Detect which cell encompasses the target text, then output its (X, Y) center coordinate. 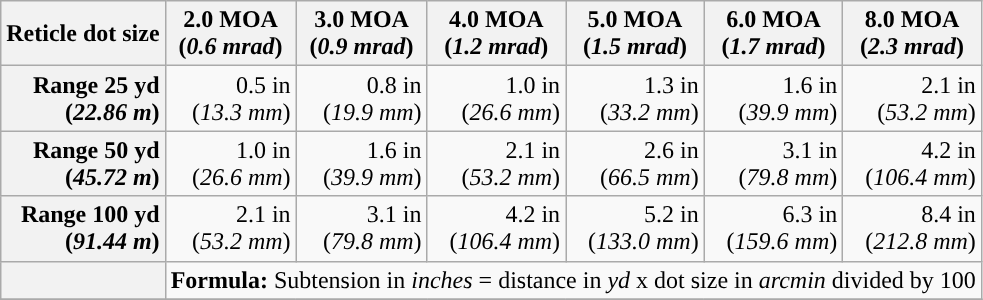
6.3 in (159.6 mm) (774, 228)
5.2 in (133.0 mm) (636, 228)
2.0 MOA (0.6 mrad) (230, 34)
0.8 in (19.9 mm) (362, 98)
Reticle dot size (83, 34)
Formula: Subtension in inches = distance in yd x dot size in arcmin divided by 100 (573, 280)
4.0 MOA (1.2 mrad) (496, 34)
5.0 MOA (1.5 mrad) (636, 34)
3.0 MOA (0.9 mrad) (362, 34)
2.6 in (66.5 mm) (636, 164)
Range 50 yd (45.72 m) (83, 164)
1.3 in (33.2 mm) (636, 98)
8.4 in (212.8 mm) (912, 228)
0.5 in (13.3 mm) (230, 98)
Range 100 yd (91.44 m) (83, 228)
Range 25 yd (22.86 m) (83, 98)
6.0 MOA (1.7 mrad) (774, 34)
8.0 MOA (2.3 mrad) (912, 34)
